Find where the given text appears and provide that cell's center as (X, Y) coordinate. 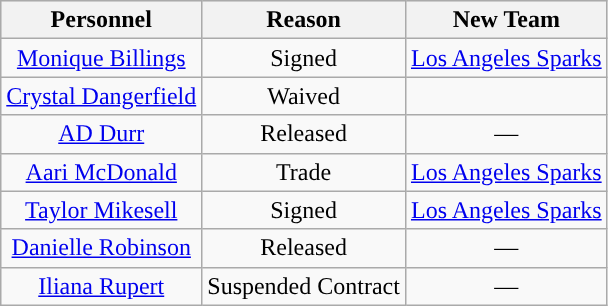
Taylor Mikesell (102, 210)
Waived (304, 96)
Monique Billings (102, 58)
Crystal Dangerfield (102, 96)
Personnel (102, 20)
Aari McDonald (102, 172)
Iliana Rupert (102, 286)
Trade (304, 172)
Suspended Contract (304, 286)
New Team (506, 20)
Reason (304, 20)
AD Durr (102, 134)
Danielle Robinson (102, 248)
